Detect which cell encompasses the target text, then output its (X, Y) center coordinate. 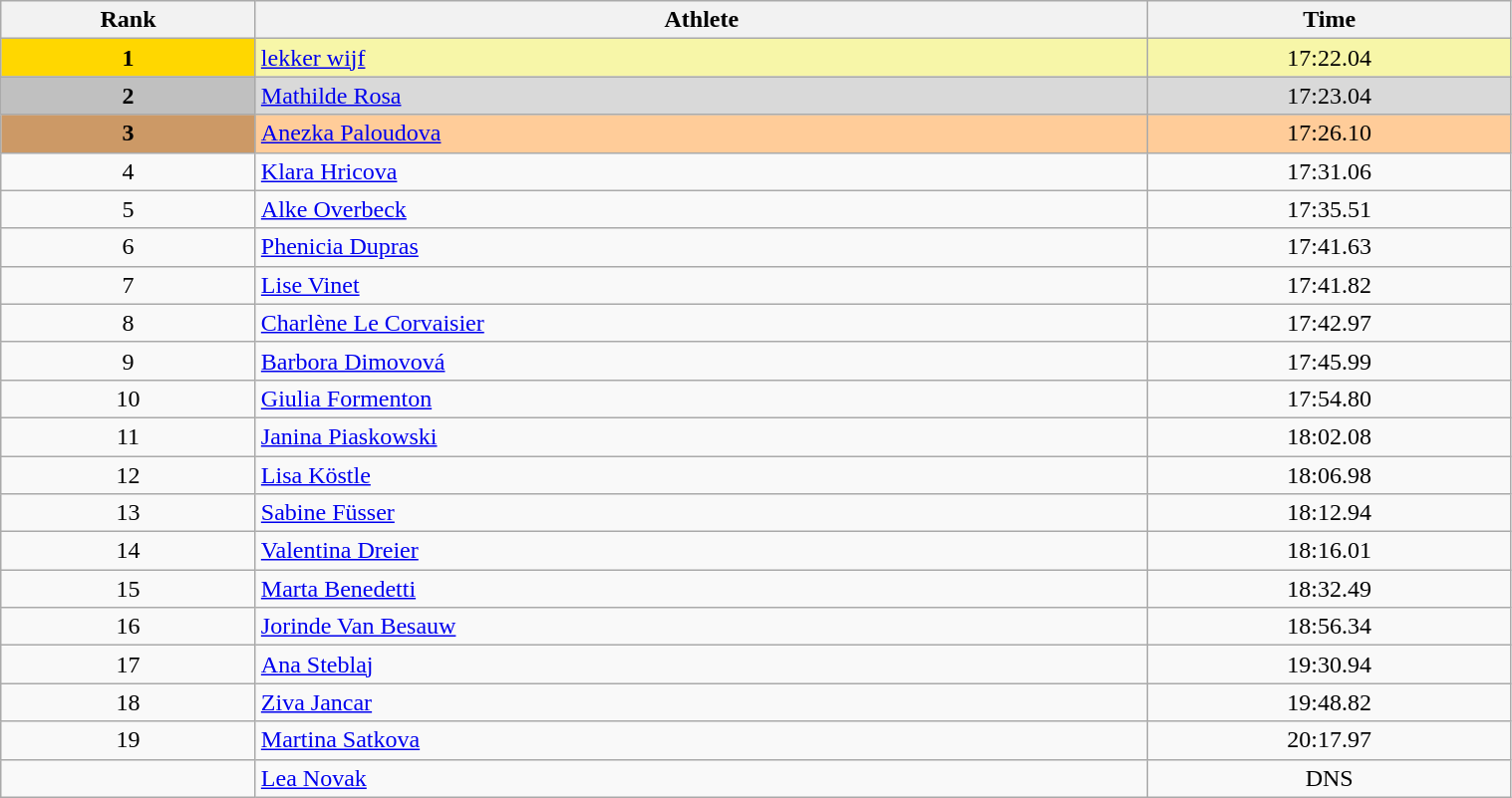
DNS (1330, 778)
Sabine Füsser (702, 513)
17:41.63 (1330, 247)
6 (129, 247)
18:16.01 (1330, 551)
17:54.80 (1330, 399)
17:35.51 (1330, 209)
17:45.99 (1330, 361)
Time (1330, 20)
Charlène Le Corvaisier (702, 323)
18:32.49 (1330, 589)
Martina Satkova (702, 740)
18 (129, 702)
17:23.04 (1330, 96)
Marta Benedetti (702, 589)
3 (129, 133)
Barbora Dimovová (702, 361)
Alke Overbeck (702, 209)
1 (129, 58)
16 (129, 627)
Jorinde Van Besauw (702, 627)
19:48.82 (1330, 702)
lekker wijf (702, 58)
Lisa Köstle (702, 475)
Rank (129, 20)
Janina Piaskowski (702, 436)
17:41.82 (1330, 285)
Giulia Formenton (702, 399)
7 (129, 285)
14 (129, 551)
2 (129, 96)
18:12.94 (1330, 513)
9 (129, 361)
Anezka Paloudova (702, 133)
18:56.34 (1330, 627)
12 (129, 475)
10 (129, 399)
18:06.98 (1330, 475)
19 (129, 740)
18:02.08 (1330, 436)
Athlete (702, 20)
11 (129, 436)
17:42.97 (1330, 323)
Klara Hricova (702, 171)
Phenicia Dupras (702, 247)
Valentina Dreier (702, 551)
13 (129, 513)
Ana Steblaj (702, 665)
15 (129, 589)
17:26.10 (1330, 133)
Ziva Jancar (702, 702)
17:31.06 (1330, 171)
8 (129, 323)
5 (129, 209)
17 (129, 665)
19:30.94 (1330, 665)
Lise Vinet (702, 285)
Lea Novak (702, 778)
4 (129, 171)
Mathilde Rosa (702, 96)
20:17.97 (1330, 740)
17:22.04 (1330, 58)
